Extract the (X, Y) coordinate from the center of the cell holding the provided text.  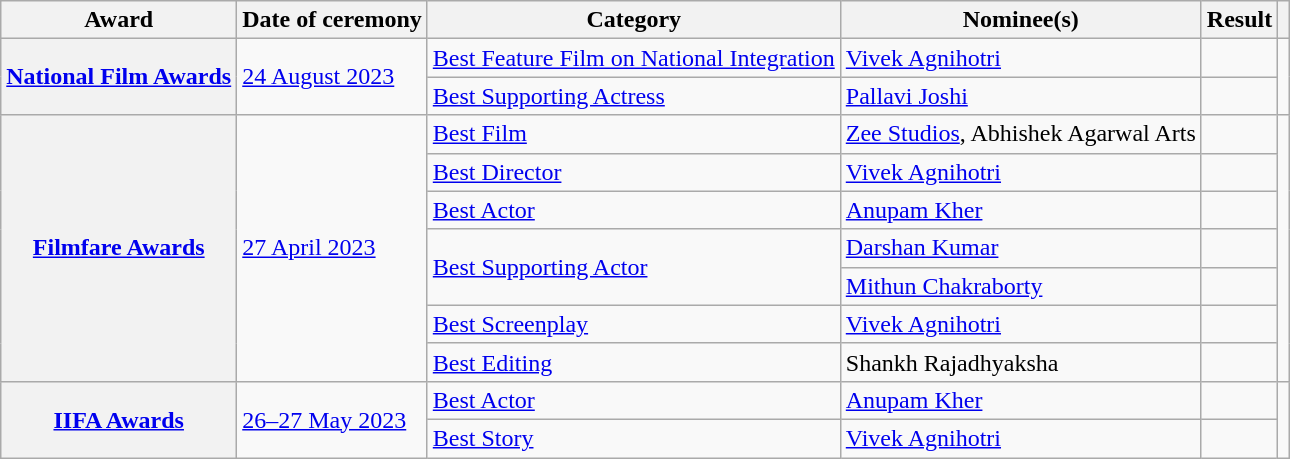
Best Supporting Actor (634, 267)
24 August 2023 (332, 77)
National Film Awards (119, 77)
26–27 May 2023 (332, 419)
Result (1239, 20)
Best Screenplay (634, 324)
Mithun Chakraborty (1020, 286)
Best Editing (634, 362)
Best Supporting Actress (634, 96)
Pallavi Joshi (1020, 96)
Zee Studios, Abhishek Agarwal Arts (1020, 134)
Best Story (634, 438)
Best Director (634, 172)
Best Film (634, 134)
Award (119, 20)
Darshan Kumar (1020, 248)
Nominee(s) (1020, 20)
Category (634, 20)
Shankh Rajadhyaksha (1020, 362)
Filmfare Awards (119, 248)
Date of ceremony (332, 20)
27 April 2023 (332, 248)
IIFA Awards (119, 419)
Best Feature Film on National Integration (634, 58)
